Search for the cell housing the specified text and yield its [X, Y] center coordinate. 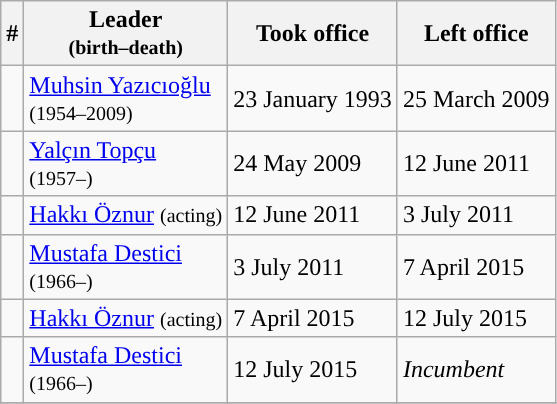
Incumbent [476, 370]
Left office [476, 34]
# [12, 34]
Leader(birth–death) [126, 34]
Took office [313, 34]
23 January 1993 [313, 98]
24 May 2009 [313, 164]
Muhsin Yazıcıoğlu(1954–2009) [126, 98]
25 March 2009 [476, 98]
Yalçın Topçu(1957–) [126, 164]
